From the cell containing the given text, extract its center point as (X, Y) coordinate. 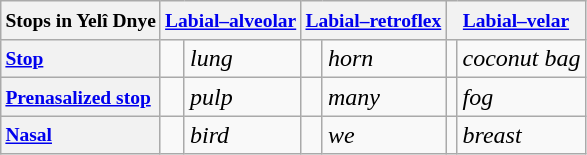
many (384, 97)
coconut bag (522, 59)
Nasal (81, 135)
Labial–retroflex (374, 20)
Stops in Yelî Dnye (81, 20)
fog (522, 97)
horn (384, 59)
breast (522, 135)
lung (242, 59)
we (384, 135)
Labial–alveolar (230, 20)
bird (242, 135)
Labial–velar (516, 20)
pulp (242, 97)
Stop (81, 59)
Prenasalized stop (81, 97)
